Return the (x, y) coordinate for the center point of the cell that contains the specified text.  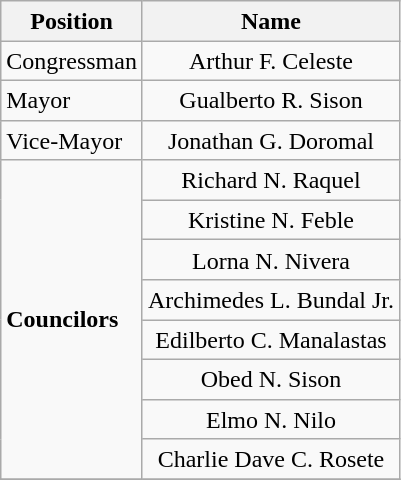
Councilors (72, 320)
Gualberto R. Sison (270, 100)
Richard N. Raquel (270, 180)
Jonathan G. Doromal (270, 140)
Charlie Dave C. Rosete (270, 459)
Edilberto C. Manalastas (270, 340)
Vice-Mayor (72, 140)
Archimedes L. Bundal Jr. (270, 300)
Elmo N. Nilo (270, 419)
Name (270, 21)
Lorna N. Nivera (270, 260)
Kristine N. Feble (270, 220)
Obed N. Sison (270, 379)
Position (72, 21)
Congressman (72, 61)
Mayor (72, 100)
Arthur F. Celeste (270, 61)
